Search for the cell housing the specified text and yield its [X, Y] center coordinate. 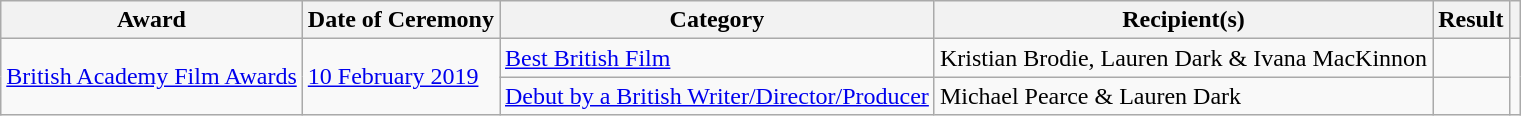
Kristian Brodie, Lauren Dark & Ivana MacKinnon [1183, 58]
Debut by a British Writer/Director/Producer [718, 96]
Recipient(s) [1183, 20]
British Academy Film Awards [152, 77]
Best British Film [718, 58]
Result [1471, 20]
Michael Pearce & Lauren Dark [1183, 96]
Date of Ceremony [400, 20]
10 February 2019 [400, 77]
Award [152, 20]
Category [718, 20]
